Capture the cell that displays the provided text and extract its [X, Y] central coordinate. 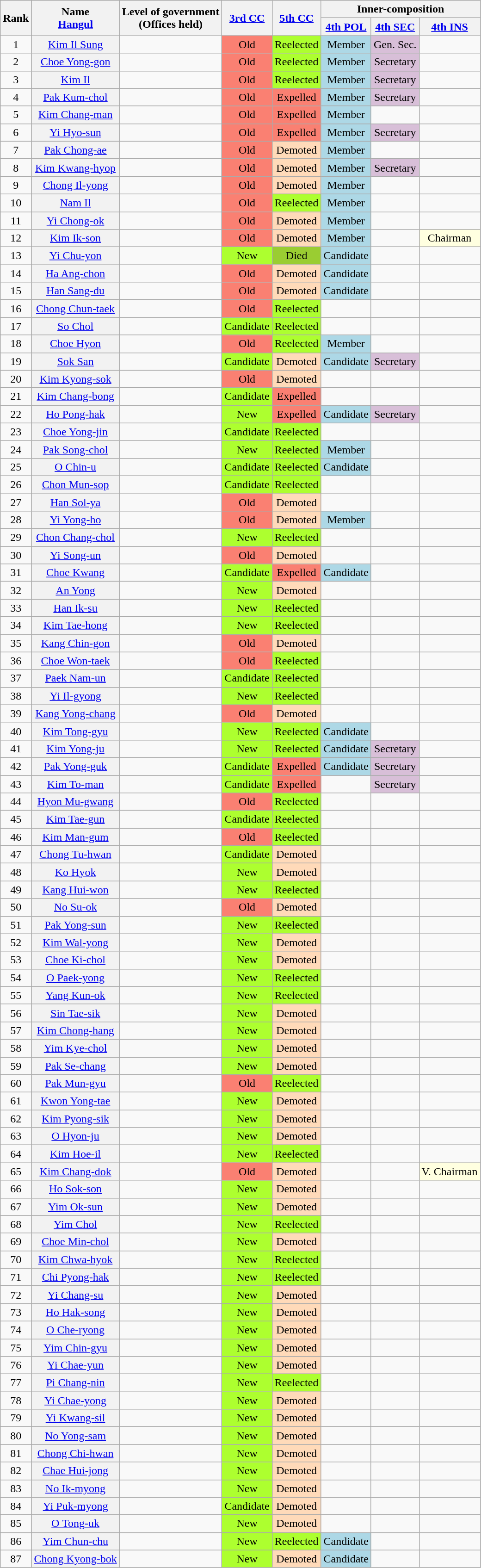
Choe Ki-chol [75, 960]
Kim Chang-bong [75, 397]
60 [16, 1084]
59 [16, 1066]
Yi Chae-yong [75, 1401]
41 [16, 749]
Pi Chang-nin [75, 1383]
Inner-composition [401, 9]
27 [16, 502]
84 [16, 1506]
2 [16, 62]
67 [16, 1207]
An Yong [75, 590]
Kim Kwang-hyop [75, 167]
Yim Chun-chu [75, 1541]
73 [16, 1312]
Chong Kyong-bok [75, 1559]
Kim Ik-son [75, 238]
46 [16, 837]
Yi Chong-ok [75, 221]
Choe Yong-jin [75, 432]
33 [16, 608]
43 [16, 784]
16 [16, 309]
5th CC [296, 18]
Kim Il Sung [75, 44]
NameHangul [75, 18]
Choe Min-chol [75, 1242]
42 [16, 766]
Yi Song-un [75, 555]
1 [16, 44]
Chong Tu-hwan [75, 855]
47 [16, 855]
Pak Yong-guk [75, 766]
Kang Yong-chang [75, 713]
85 [16, 1524]
5 [16, 115]
9 [16, 185]
35 [16, 643]
40 [16, 731]
Han Ik-su [75, 608]
No Ik-myong [75, 1488]
18 [16, 344]
44 [16, 802]
Kang Chin-gon [75, 643]
53 [16, 960]
Ko Hyok [75, 872]
69 [16, 1242]
80 [16, 1436]
Sok San [75, 361]
55 [16, 995]
58 [16, 1048]
Yi Chang-su [75, 1295]
Kim Chong-hang [75, 1030]
Pak Yong-sun [75, 925]
O Tong-uk [75, 1524]
Han Sang-du [75, 291]
31 [16, 573]
Chong Chi-hwan [75, 1453]
Chairman [450, 238]
75 [16, 1348]
32 [16, 590]
30 [16, 555]
Yi Puk-myong [75, 1506]
10 [16, 203]
V. Chairman [450, 1171]
12 [16, 238]
48 [16, 872]
Choe Won-taek [75, 661]
70 [16, 1259]
Sin Tae-sik [75, 1013]
Kim Tae-gun [75, 819]
Nam Il [75, 203]
13 [16, 256]
Paek Nam-un [75, 678]
19 [16, 361]
So Chol [75, 326]
Chi Pyong-hak [75, 1277]
Chon Chang-chol [75, 538]
83 [16, 1488]
4th SEC [395, 27]
71 [16, 1277]
49 [16, 890]
Chong Chun-taek [75, 309]
26 [16, 484]
Kim Tong-gyu [75, 731]
Choe Hyon [75, 344]
25 [16, 467]
Yi Il-gyong [75, 696]
86 [16, 1541]
O Hyon-ju [75, 1136]
Kim Chang-man [75, 115]
68 [16, 1224]
63 [16, 1136]
34 [16, 626]
Gen. Sec. [395, 44]
No Yong-sam [75, 1436]
Kim Pyong-sik [75, 1119]
Yi Yong-ho [75, 520]
Yim Kye-chol [75, 1048]
Rank [16, 18]
4th INS [450, 27]
23 [16, 432]
28 [16, 520]
Kim Il [75, 80]
37 [16, 678]
Choe Yong-gon [75, 62]
87 [16, 1559]
Kim Man-gum [75, 837]
17 [16, 326]
8 [16, 167]
Kim To-man [75, 784]
Chae Hui-jong [75, 1471]
Ha Ang-chon [75, 273]
O Chin-u [75, 467]
15 [16, 291]
54 [16, 978]
Pak Chong-ae [75, 150]
Yim Ok-sun [75, 1207]
Kwon Yong-tae [75, 1101]
Yi Chae-yun [75, 1365]
Yi Kwang-sil [75, 1418]
Choe Kwang [75, 573]
Yi Chu-yon [75, 256]
36 [16, 661]
82 [16, 1471]
Yim Chol [75, 1224]
64 [16, 1154]
O Paek-yong [75, 978]
51 [16, 925]
Pak Kum-chol [75, 97]
Chon Mun-sop [75, 484]
3rd CC [247, 18]
3 [16, 80]
4th POL [346, 27]
45 [16, 819]
62 [16, 1119]
39 [16, 713]
61 [16, 1101]
66 [16, 1189]
Died [296, 256]
Level of government(Offices held) [171, 18]
Pak Se-chang [75, 1066]
14 [16, 273]
Kim Chwa-hyok [75, 1259]
78 [16, 1401]
74 [16, 1330]
4 [16, 97]
Yim Chin-gyu [75, 1348]
Chong Il-yong [75, 185]
29 [16, 538]
Han Sol-ya [75, 502]
57 [16, 1030]
Kim Yong-ju [75, 749]
6 [16, 132]
76 [16, 1365]
52 [16, 942]
Kim Tae-hong [75, 626]
Yang Kun-ok [75, 995]
65 [16, 1171]
Yi Hyo-sun [75, 132]
20 [16, 379]
38 [16, 696]
22 [16, 414]
Kim Wal-yong [75, 942]
56 [16, 1013]
Kim Kyong-sok [75, 379]
Ho Hak-song [75, 1312]
77 [16, 1383]
Pak Mun-gyu [75, 1084]
21 [16, 397]
Hyon Mu-gwang [75, 802]
No Su-ok [75, 907]
24 [16, 449]
Kim Hoe-il [75, 1154]
Kim Chang-dok [75, 1171]
79 [16, 1418]
Pak Song-chol [75, 449]
72 [16, 1295]
50 [16, 907]
7 [16, 150]
O Che-ryong [75, 1330]
Kang Hui-won [75, 890]
81 [16, 1453]
11 [16, 221]
Ho Sok-son [75, 1189]
Ho Pong-hak [75, 414]
